Provide the [x, y] coordinate of the cell's center where the given text is located.  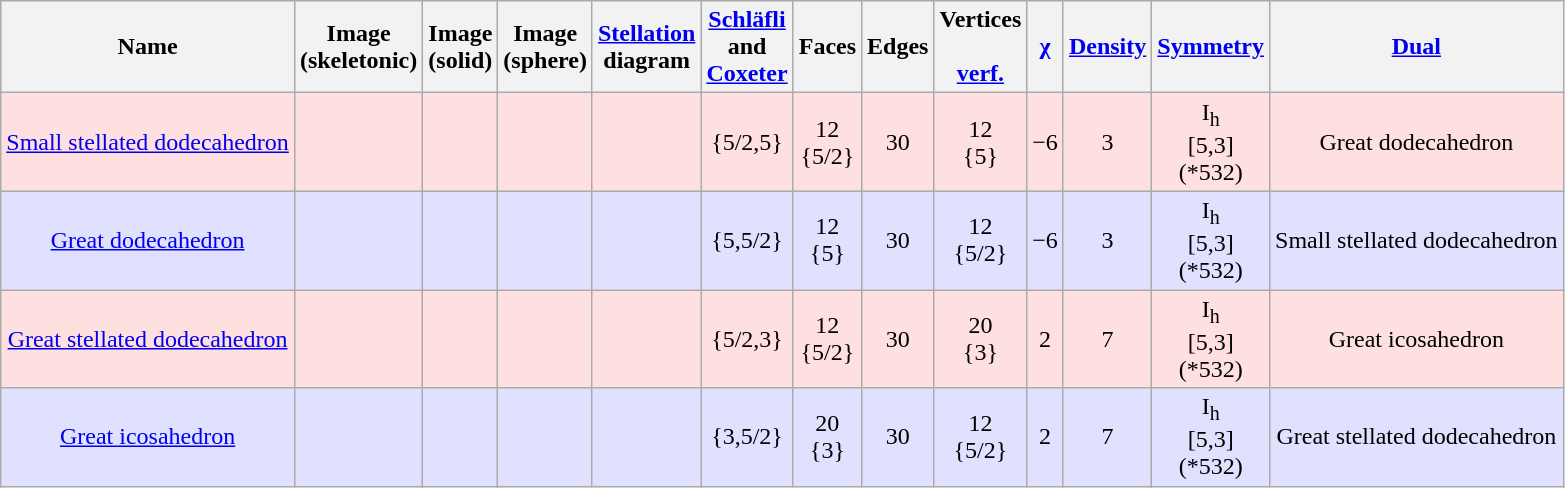
Density [1107, 47]
{5,5/2} [747, 240]
Image(sphere) [546, 47]
{5/2,5} [747, 142]
Dual [1417, 47]
Image(solid) [460, 47]
χ [1046, 47]
Edges [898, 47]
Verticesverf. [980, 47]
Image(skeletonic) [358, 47]
{3,5/2} [747, 437]
Faces [827, 47]
Symmetry [1211, 47]
Name [148, 47]
Stellationdiagram [646, 47]
Schläfli andCoxeter [747, 47]
{5/2,3} [747, 339]
